Search for the cell housing the specified text and yield its [x, y] center coordinate. 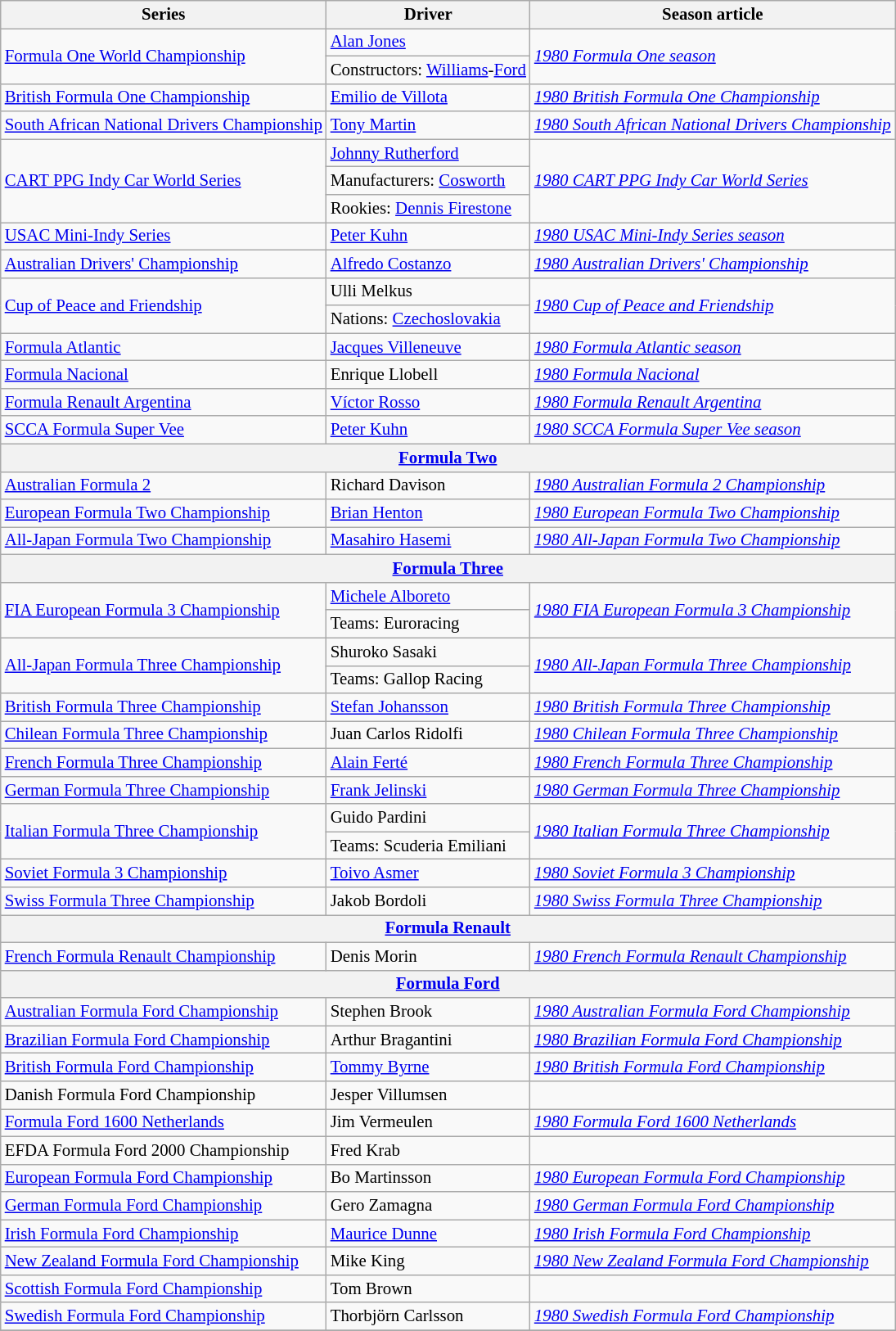
Shuroko Sasaki [429, 652]
Rookies: Dennis Firestone [429, 209]
Manufacturers: Cosworth [429, 181]
Jakob Bordoli [429, 901]
Formula Three [448, 569]
FIA European Formula 3 Championship [164, 610]
Australian Formula 2 [164, 485]
Emilio de Villota [429, 97]
French Formula Three Championship [164, 762]
1980 French Formula Three Championship [713, 762]
Teams: Scuderia Emiliani [429, 846]
Formula Ford 1600 Netherlands [164, 1122]
1980 British Formula Ford Championship [713, 1067]
Chilean Formula Three Championship [164, 735]
1980 Swiss Formula Three Championship [713, 901]
Alain Ferté [429, 762]
1980 New Zealand Formula Ford Championship [713, 1261]
1980 Australian Drivers' Championship [713, 264]
Denis Morin [429, 956]
All-Japan Formula Two Championship [164, 541]
Arthur Bragantini [429, 1040]
Bo Martinsson [429, 1178]
British Formula Three Championship [164, 707]
Jacques Villeneuve [429, 347]
CART PPG Indy Car World Series [164, 181]
Johnny Rutherford [429, 153]
Nations: Czechoslovakia [429, 319]
1980 British Formula Three Championship [713, 707]
German Formula Three Championship [164, 790]
Brazilian Formula Ford Championship [164, 1040]
Toivo Asmer [429, 873]
1980 Cup of Peace and Friendship [713, 305]
1980 Formula Renault Argentina [713, 402]
1980 European Formula Two Championship [713, 513]
1980 Formula Nacional [713, 375]
Stephen Brook [429, 1012]
1980 CART PPG Indy Car World Series [713, 181]
1980 USAC Mini-Indy Series season [713, 236]
Maurice Dunne [429, 1234]
1980 European Formula Ford Championship [713, 1178]
Swiss Formula Three Championship [164, 901]
European Formula Two Championship [164, 513]
Víctor Rosso [429, 402]
1980 Swedish Formula Ford Championship [713, 1316]
British Formula Ford Championship [164, 1067]
Irish Formula Ford Championship [164, 1234]
Formula One World Championship [164, 56]
1980 Formula Atlantic season [713, 347]
All-Japan Formula Three Championship [164, 665]
1980 Soviet Formula 3 Championship [713, 873]
Jim Vermeulen [429, 1122]
1980 Australian Formula Ford Championship [713, 1012]
French Formula Renault Championship [164, 956]
Enrique Llobell [429, 375]
1980 SCCA Formula Super Vee season [713, 430]
EFDA Formula Ford 2000 Championship [164, 1150]
Jesper Villumsen [429, 1095]
1980 British Formula One Championship [713, 97]
Gero Zamagna [429, 1206]
Formula Two [448, 458]
Australian Drivers' Championship [164, 264]
Tom Brown [429, 1288]
Fred Krab [429, 1150]
Juan Carlos Ridolfi [429, 735]
European Formula Ford Championship [164, 1178]
1980 Australian Formula 2 Championship [713, 485]
1980 Brazilian Formula Ford Championship [713, 1040]
Masahiro Hasemi [429, 541]
Swedish Formula Ford Championship [164, 1316]
SCCA Formula Super Vee [164, 430]
Formula Renault [448, 929]
Ulli Melkus [429, 291]
Michele Alboreto [429, 596]
Guido Pardini [429, 818]
1980 FIA European Formula 3 Championship [713, 610]
Series [164, 15]
Mike King [429, 1261]
Season article [713, 15]
Soviet Formula 3 Championship [164, 873]
Driver [429, 15]
1980 German Formula Three Championship [713, 790]
Tony Martin [429, 125]
USAC Mini-Indy Series [164, 236]
Brian Henton [429, 513]
Constructors: Williams-Ford [429, 70]
Stefan Johansson [429, 707]
1980 Formula One season [713, 56]
Frank Jelinski [429, 790]
South African National Drivers Championship [164, 125]
German Formula Ford Championship [164, 1206]
Teams: Euroracing [429, 624]
Australian Formula Ford Championship [164, 1012]
1980 South African National Drivers Championship [713, 125]
Teams: Gallop Racing [429, 679]
1980 German Formula Ford Championship [713, 1206]
1980 Formula Ford 1600 Netherlands [713, 1122]
Alan Jones [429, 42]
Tommy Byrne [429, 1067]
British Formula One Championship [164, 97]
Formula Ford [448, 984]
New Zealand Formula Ford Championship [164, 1261]
Formula Renault Argentina [164, 402]
1980 Italian Formula Three Championship [713, 832]
Scottish Formula Ford Championship [164, 1288]
Italian Formula Three Championship [164, 832]
Cup of Peace and Friendship [164, 305]
1980 French Formula Renault Championship [713, 956]
Thorbjörn Carlsson [429, 1316]
1980 All-Japan Formula Two Championship [713, 541]
Danish Formula Ford Championship [164, 1095]
1980 Chilean Formula Three Championship [713, 735]
1980 Irish Formula Ford Championship [713, 1234]
1980 All-Japan Formula Three Championship [713, 665]
Richard Davison [429, 485]
Formula Atlantic [164, 347]
Alfredo Costanzo [429, 264]
Formula Nacional [164, 375]
